Return the [X, Y] coordinate for the center point of the cell that contains the specified text.  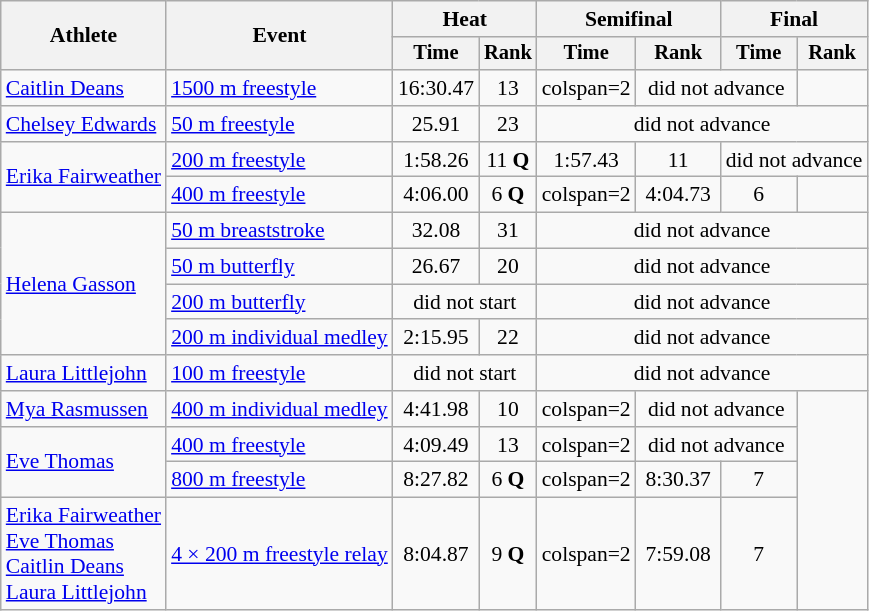
Final [794, 19]
Caitlin Deans [84, 88]
Eve Thomas [84, 462]
800 m freestyle [280, 480]
22 [508, 338]
Semifinal [629, 19]
31 [508, 231]
4 × 200 m freestyle relay [280, 554]
7:59.08 [678, 554]
6 [759, 195]
4:04.73 [678, 195]
Athlete [84, 36]
Chelsey Edwards [84, 124]
200 m butterfly [280, 302]
50 m freestyle [280, 124]
11 Q [508, 160]
Event [280, 36]
Mya Rasmussen [84, 409]
9 Q [508, 554]
26.67 [436, 267]
1:57.43 [586, 160]
4:06.00 [436, 195]
8:27.82 [436, 480]
400 m individual medley [280, 409]
1:58.26 [436, 160]
8:30.37 [678, 480]
Laura Littlejohn [84, 373]
100 m freestyle [280, 373]
Heat [465, 19]
8:04.87 [436, 554]
1500 m freestyle [280, 88]
2:15.95 [436, 338]
50 m butterfly [280, 267]
20 [508, 267]
200 m freestyle [280, 160]
200 m individual medley [280, 338]
25.91 [436, 124]
4:41.98 [436, 409]
23 [508, 124]
50 m breaststroke [280, 231]
Erika Fairweather Eve ThomasCaitlin Deans Laura Littlejohn [84, 554]
16:30.47 [436, 88]
4:09.49 [436, 445]
11 [678, 160]
32.08 [436, 231]
10 [508, 409]
Erika Fairweather [84, 178]
Helena Gasson [84, 284]
